Provide the [X, Y] coordinate of the cell's center where the given text is located.  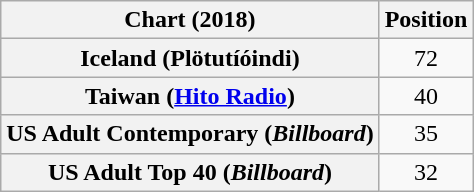
35 [426, 134]
Position [426, 20]
Taiwan (Hito Radio) [190, 96]
Chart (2018) [190, 20]
72 [426, 58]
US Adult Contemporary (Billboard) [190, 134]
32 [426, 172]
US Adult Top 40 (Billboard) [190, 172]
Iceland (Plötutíóindi) [190, 58]
40 [426, 96]
